Return (X, Y) of the center of cell containing provided text 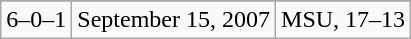
6–0–1 (36, 20)
September 15, 2007 (174, 20)
MSU, 17–13 (344, 20)
